Search for the cell housing the specified text and yield its [x, y] center coordinate. 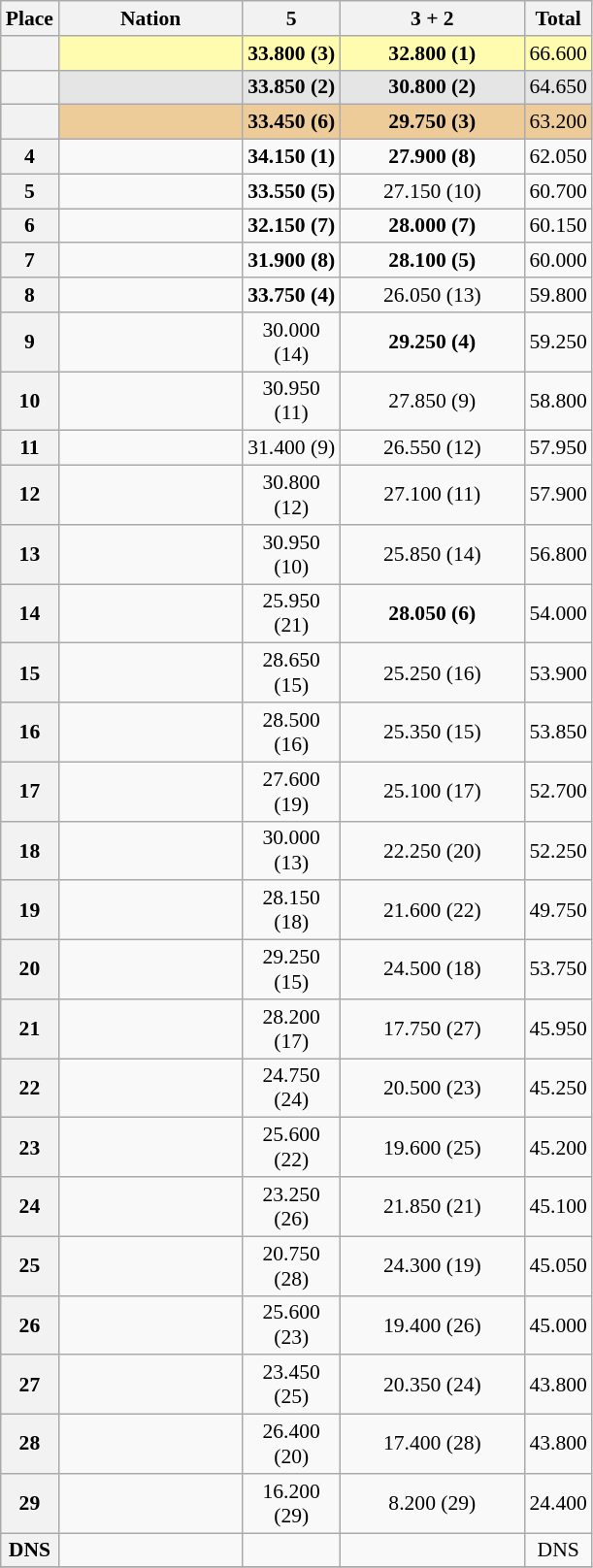
18 [29, 850]
27.100 (11) [432, 495]
28.150 (18) [291, 910]
16.200 (29) [291, 1504]
17.750 (27) [432, 1029]
4 [29, 157]
45.000 [557, 1325]
49.750 [557, 910]
66.600 [557, 53]
62.050 [557, 157]
21.850 (21) [432, 1207]
45.950 [557, 1029]
6 [29, 226]
23.250 (26) [291, 1207]
28.100 (5) [432, 261]
26.050 (13) [432, 295]
33.450 (6) [291, 122]
57.950 [557, 448]
9 [29, 342]
60.150 [557, 226]
60.000 [557, 261]
31.900 (8) [291, 261]
25.850 (14) [432, 555]
34.150 (1) [291, 157]
45.200 [557, 1147]
17 [29, 792]
33.750 (4) [291, 295]
30.950 (11) [291, 402]
53.850 [557, 732]
24.400 [557, 1504]
45.100 [557, 1207]
64.650 [557, 87]
30.800 (2) [432, 87]
23 [29, 1147]
20 [29, 970]
8.200 (29) [432, 1504]
29 [29, 1504]
27.150 (10) [432, 191]
13 [29, 555]
31.400 (9) [291, 448]
30.000 (13) [291, 850]
28.000 (7) [432, 226]
28 [29, 1444]
19.600 (25) [432, 1147]
19 [29, 910]
21.600 (22) [432, 910]
32.150 (7) [291, 226]
20.350 (24) [432, 1386]
28.500 (16) [291, 732]
52.250 [557, 850]
29.250 (15) [291, 970]
52.700 [557, 792]
60.700 [557, 191]
25.600 (22) [291, 1147]
33.550 (5) [291, 191]
23.450 (25) [291, 1386]
Nation [150, 18]
28.050 (6) [432, 613]
27.900 (8) [432, 157]
22.250 (20) [432, 850]
54.000 [557, 613]
26.400 (20) [291, 1444]
25.100 (17) [432, 792]
29.750 (3) [432, 122]
59.250 [557, 342]
7 [29, 261]
33.850 (2) [291, 87]
63.200 [557, 122]
30.950 (10) [291, 555]
24.750 (24) [291, 1089]
29.250 (4) [432, 342]
30.800 (12) [291, 495]
27.600 (19) [291, 792]
27 [29, 1386]
25.350 (15) [432, 732]
57.900 [557, 495]
10 [29, 402]
21 [29, 1029]
45.050 [557, 1265]
Place [29, 18]
56.800 [557, 555]
3 + 2 [432, 18]
20.750 (28) [291, 1265]
53.750 [557, 970]
8 [29, 295]
58.800 [557, 402]
53.900 [557, 673]
20.500 (23) [432, 1089]
26 [29, 1325]
12 [29, 495]
32.800 (1) [432, 53]
27.850 (9) [432, 402]
26.550 (12) [432, 448]
15 [29, 673]
28.200 (17) [291, 1029]
59.800 [557, 295]
33.800 (3) [291, 53]
28.650 (15) [291, 673]
14 [29, 613]
30.000 (14) [291, 342]
22 [29, 1089]
Total [557, 18]
25.950 (21) [291, 613]
25.600 (23) [291, 1325]
19.400 (26) [432, 1325]
24 [29, 1207]
25 [29, 1265]
25.250 (16) [432, 673]
11 [29, 448]
17.400 (28) [432, 1444]
24.500 (18) [432, 970]
16 [29, 732]
45.250 [557, 1089]
24.300 (19) [432, 1265]
